Return (X, Y) of the center of cell containing provided text 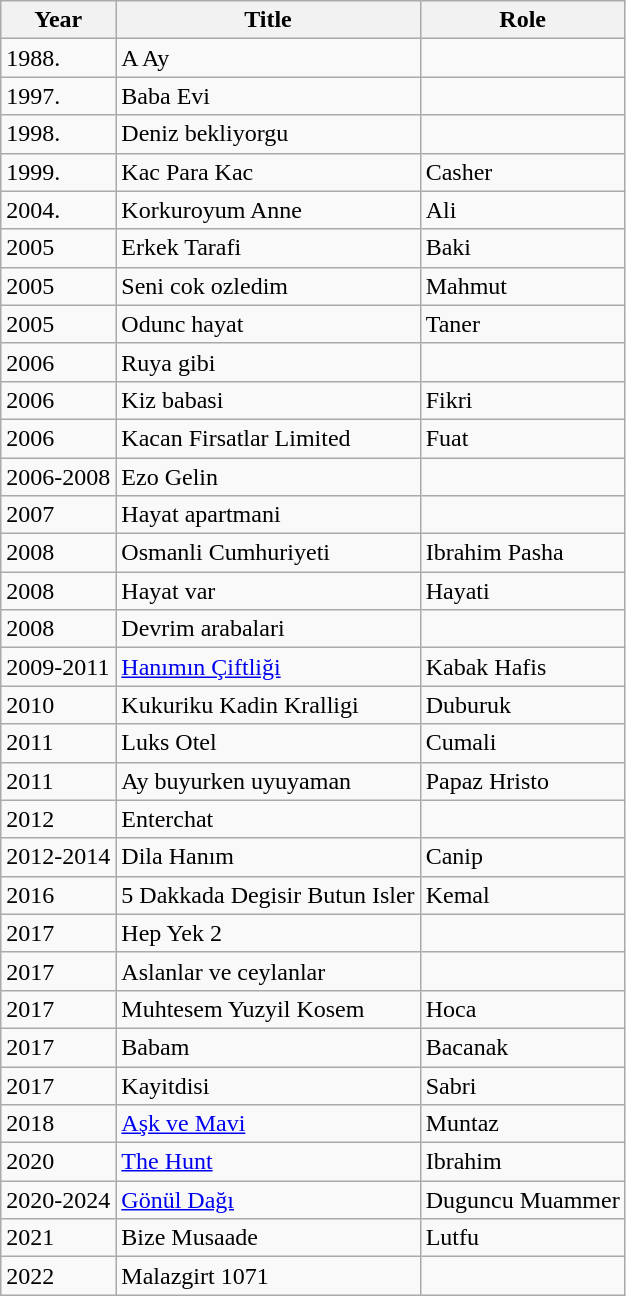
Ay buyurken uyuyaman (268, 781)
1998. (58, 134)
2020 (58, 1162)
Kayitdisi (268, 1085)
Bize Musaade (268, 1238)
Kacan Firsatlar Limited (268, 438)
Dila Hanım (268, 857)
Kukuriku Kadin Kralligi (268, 705)
2022 (58, 1276)
1997. (58, 96)
2016 (58, 895)
Devrim arabalari (268, 629)
Odunc hayat (268, 324)
Baki (522, 248)
Bacanak (522, 1047)
Hep Yek 2 (268, 933)
Sabri (522, 1085)
Malazgirt 1071 (268, 1276)
2009-2011 (58, 667)
The Hunt (268, 1162)
1988. (58, 58)
Erkek Tarafi (268, 248)
Fikri (522, 400)
2012 (58, 819)
Canip (522, 857)
Cumali (522, 743)
Duburuk (522, 705)
Hanımın Çiftliği (268, 667)
Luks Otel (268, 743)
Osmanli Cumhuriyeti (268, 553)
Deniz bekliyorgu (268, 134)
Fuat (522, 438)
2012-2014 (58, 857)
Seni cok ozledim (268, 286)
Casher (522, 172)
Aslanlar ve ceylanlar (268, 971)
Babam (268, 1047)
Year (58, 20)
Ibrahim Pasha (522, 553)
Ibrahim (522, 1162)
Muhtesem Yuzyil Kosem (268, 1009)
1999. (58, 172)
Hayati (522, 591)
Hayat var (268, 591)
2021 (58, 1238)
2007 (58, 515)
Papaz Hristo (522, 781)
A Ay (268, 58)
5 Dakkada Degisir Butun Isler (268, 895)
2020-2024 (58, 1200)
Ruya gibi (268, 362)
2018 (58, 1124)
Gönül Dağı (268, 1200)
Aşk ve Mavi (268, 1124)
Kemal (522, 895)
Lutfu (522, 1238)
Role (522, 20)
Kac Para Kac (268, 172)
Hoca (522, 1009)
Hayat apartmani (268, 515)
Kabak Hafis (522, 667)
2010 (58, 705)
2006-2008 (58, 477)
Baba Evi (268, 96)
Ezo Gelin (268, 477)
Muntaz (522, 1124)
Ali (522, 210)
Duguncu Muammer (522, 1200)
2004. (58, 210)
Mahmut (522, 286)
Kiz babasi (268, 400)
Title (268, 20)
Taner (522, 324)
Enterchat (268, 819)
Korkuroyum Anne (268, 210)
